Find where the given text appears and provide that cell's center as (x, y) coordinate. 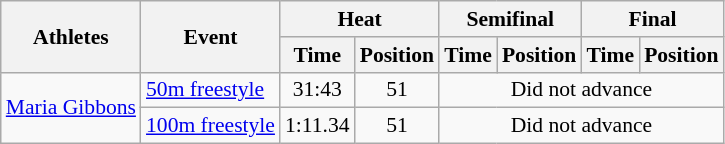
Semifinal (510, 19)
31:43 (318, 90)
100m freestyle (210, 126)
Final (652, 19)
Heat (360, 19)
Athletes (71, 36)
Event (210, 36)
Maria Gibbons (71, 108)
1:11.34 (318, 126)
50m freestyle (210, 90)
